Output the [X, Y] coordinate of the center of the cell containing the given text.  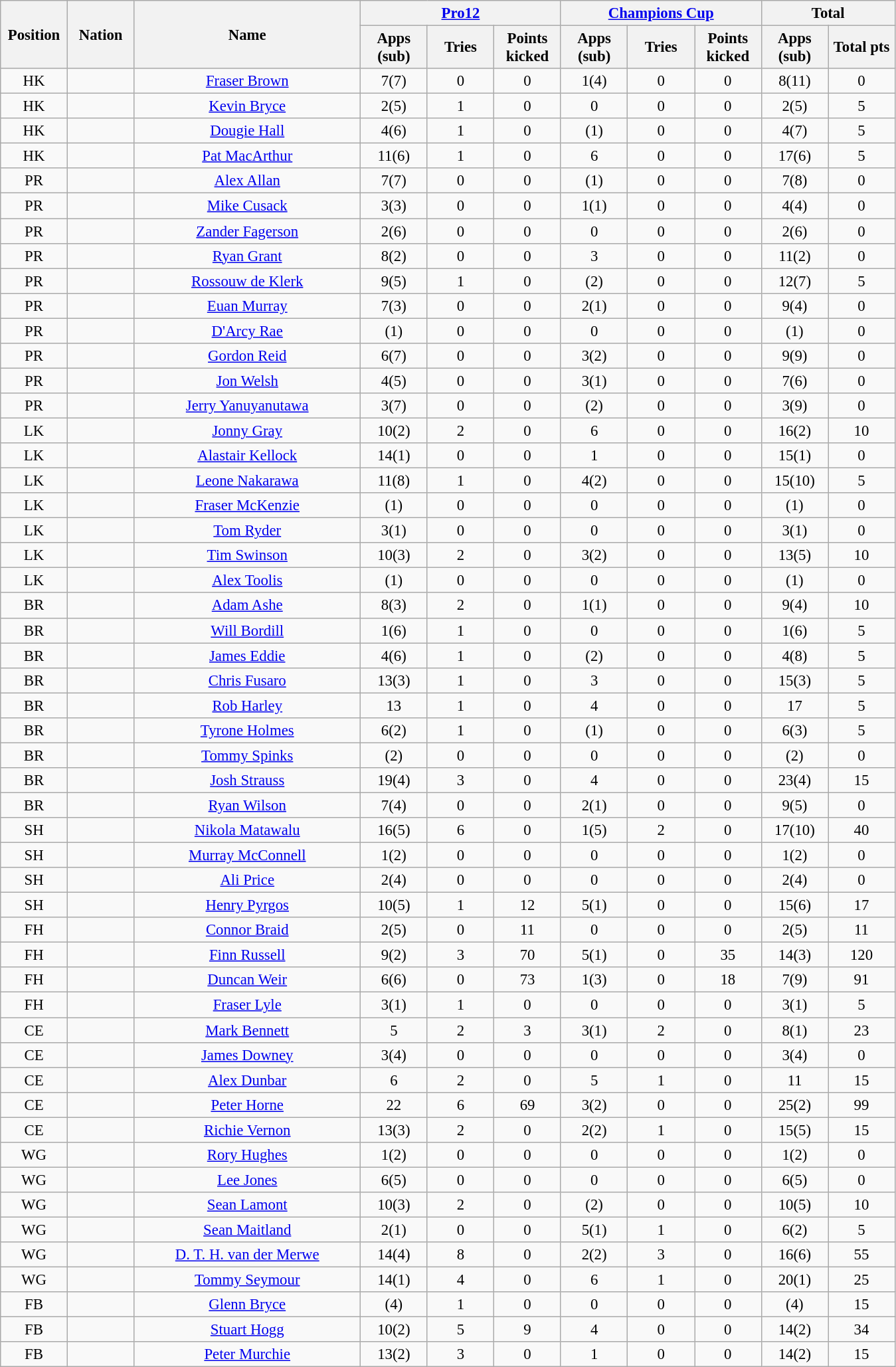
Tim Swinson [247, 555]
3(7) [395, 406]
Lee Jones [247, 1180]
99 [862, 1105]
Will Bordill [247, 630]
Murray McConnell [247, 856]
Richie Vernon [247, 1130]
55 [862, 1255]
Jerry Yanuyanutawa [247, 406]
7(8) [794, 181]
14(4) [395, 1255]
15(5) [794, 1130]
Sean Maitland [247, 1230]
Fraser McKenzie [247, 505]
7(6) [794, 381]
8 [461, 1255]
Pat MacArthur [247, 156]
Josh Strauss [247, 780]
Tommy Spinks [247, 755]
Jonny Gray [247, 430]
6(6) [395, 980]
22 [395, 1105]
8(2) [395, 256]
Henry Pyrgos [247, 905]
6(7) [395, 356]
13 [395, 705]
7(9) [794, 980]
9(9) [794, 356]
16(5) [395, 830]
Total pts [862, 48]
9 [527, 1330]
Euan Murray [247, 306]
Glenn Bryce [247, 1305]
Ryan Wilson [247, 805]
Alastair Kellock [247, 456]
11(8) [395, 481]
1(3) [594, 980]
Gordon Reid [247, 356]
Stuart Hogg [247, 1330]
12 [527, 905]
8(1) [794, 1030]
Rossouw de Klerk [247, 281]
Rob Harley [247, 705]
69 [527, 1105]
Kevin Bryce [247, 106]
8(3) [395, 606]
Adam Ashe [247, 606]
11(2) [794, 256]
25 [862, 1280]
3(9) [794, 406]
13(5) [794, 555]
Mark Bennett [247, 1030]
Nation [101, 35]
Pro12 [461, 13]
Connor Braid [247, 930]
Rory Hughes [247, 1155]
17(10) [794, 830]
11(6) [395, 156]
Alex Toolis [247, 581]
20(1) [794, 1280]
Ryan Grant [247, 256]
Ali Price [247, 880]
Alex Dunbar [247, 1080]
16(6) [794, 1255]
15(6) [794, 905]
James Downey [247, 1055]
4(4) [794, 206]
7(3) [395, 306]
D'Arcy Rae [247, 331]
4(8) [794, 656]
Fraser Lyle [247, 1005]
Sean Lamont [247, 1205]
Zander Fagerson [247, 231]
Jon Welsh [247, 381]
7(4) [395, 805]
1(4) [594, 81]
15(1) [794, 456]
18 [728, 980]
25(2) [794, 1105]
4(2) [594, 481]
4(5) [395, 381]
Total [828, 13]
Tommy Seymour [247, 1280]
4(7) [794, 131]
Champions Cup [661, 13]
8(11) [794, 81]
120 [862, 955]
15(3) [794, 680]
19(4) [395, 780]
17(6) [794, 156]
Position [35, 35]
9(2) [395, 955]
34 [862, 1330]
14(3) [794, 955]
Leone Nakarawa [247, 481]
Duncan Weir [247, 980]
35 [728, 955]
23 [862, 1030]
3(3) [395, 206]
James Eddie [247, 656]
1(5) [594, 830]
Fraser Brown [247, 81]
Finn Russell [247, 955]
91 [862, 980]
Alex Allan [247, 181]
40 [862, 830]
Tyrone Holmes [247, 731]
Nikola Matawalu [247, 830]
73 [527, 980]
Peter Horne [247, 1105]
Name [247, 35]
23(4) [794, 780]
15(10) [794, 481]
Tom Ryder [247, 531]
Dougie Hall [247, 131]
70 [527, 955]
Mike Cusack [247, 206]
D. T. H. van der Merwe [247, 1255]
16(2) [794, 430]
Peter Murchie [247, 1354]
6(3) [794, 731]
Chris Fusaro [247, 680]
12(7) [794, 281]
13(2) [395, 1354]
